Return the (X, Y) coordinate for the center point of the cell that contains the specified text.  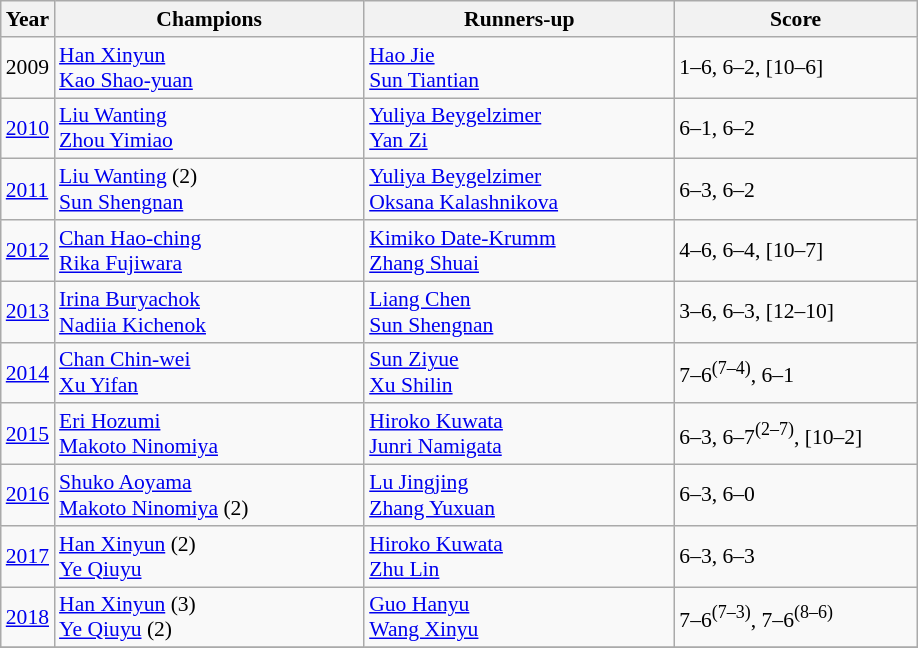
Hiroko Kuwata Zhu Lin (519, 556)
6–1, 6–2 (796, 128)
7–6(7–4), 6–1 (796, 372)
Han Xinyun Kao Shao-yuan (209, 68)
2016 (28, 496)
2013 (28, 312)
Liu Wanting Zhou Yimiao (209, 128)
2018 (28, 618)
2014 (28, 372)
Hiroko Kuwata Junri Namigata (519, 434)
6–3, 6–3 (796, 556)
Liang Chen Sun Shengnan (519, 312)
4–6, 6–4, [10–7] (796, 250)
2009 (28, 68)
Runners-up (519, 19)
Liu Wanting (2) Sun Shengnan (209, 190)
Lu Jingjing Zhang Yuxuan (519, 496)
Eri Hozumi Makoto Ninomiya (209, 434)
7–6(7–3), 7–6(8–6) (796, 618)
Guo Hanyu Wang Xinyu (519, 618)
3–6, 6–3, [12–10] (796, 312)
Shuko Aoyama Makoto Ninomiya (2) (209, 496)
Yuliya Beygelzimer Yan Zi (519, 128)
2011 (28, 190)
6–3, 6–7(2–7), [10–2] (796, 434)
Chan Chin-wei Xu Yifan (209, 372)
Han Xinyun (3) Ye Qiuyu (2) (209, 618)
2015 (28, 434)
Yuliya Beygelzimer Oksana Kalashnikova (519, 190)
Hao Jie Sun Tiantian (519, 68)
Year (28, 19)
Kimiko Date-Krumm Zhang Shuai (519, 250)
Chan Hao-ching Rika Fujiwara (209, 250)
Score (796, 19)
Champions (209, 19)
2010 (28, 128)
Han Xinyun (2) Ye Qiuyu (209, 556)
2017 (28, 556)
6–3, 6–0 (796, 496)
Irina Buryachok Nadiia Kichenok (209, 312)
Sun Ziyue Xu Shilin (519, 372)
6–3, 6–2 (796, 190)
1–6, 6–2, [10–6] (796, 68)
2012 (28, 250)
